For the text-containing cell, return its midpoint in (x, y) coordinate format. 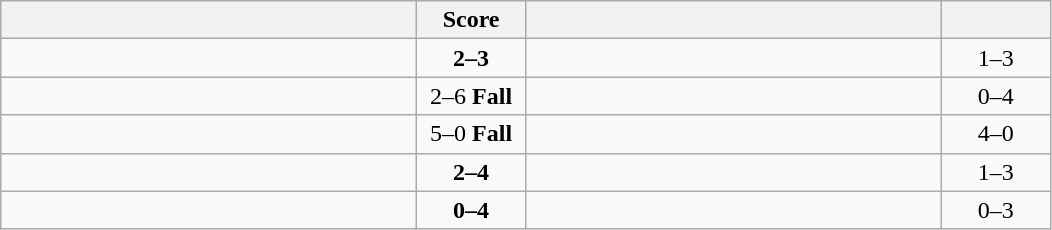
Score (472, 20)
5–0 Fall (472, 134)
2–4 (472, 172)
0–3 (996, 210)
2–3 (472, 58)
4–0 (996, 134)
2–6 Fall (472, 96)
